Return the (x, y) coordinate for the center point of the cell that contains the specified text.  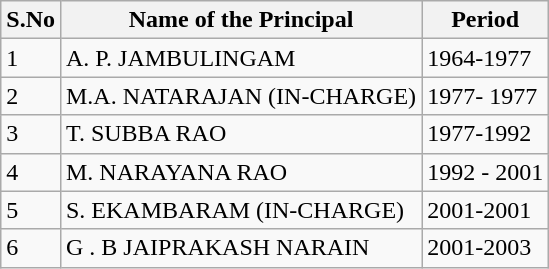
5 (31, 210)
3 (31, 134)
1992 - 2001 (486, 172)
M. NARAYANA RAO (240, 172)
M.A. NATARAJAN (IN-CHARGE) (240, 96)
6 (31, 248)
Name of the Principal (240, 20)
2 (31, 96)
1977-1992 (486, 134)
G . B JAIPRAKASH NARAIN (240, 248)
S. EKAMBARAM (IN-CHARGE) (240, 210)
1977- 1977 (486, 96)
2001-2003 (486, 248)
Period (486, 20)
2001-2001 (486, 210)
S.No (31, 20)
1964-1977 (486, 58)
1 (31, 58)
A. P. JAMBULINGAM (240, 58)
4 (31, 172)
T. SUBBA RAO (240, 134)
